For the text-containing cell, return its midpoint in (x, y) coordinate format. 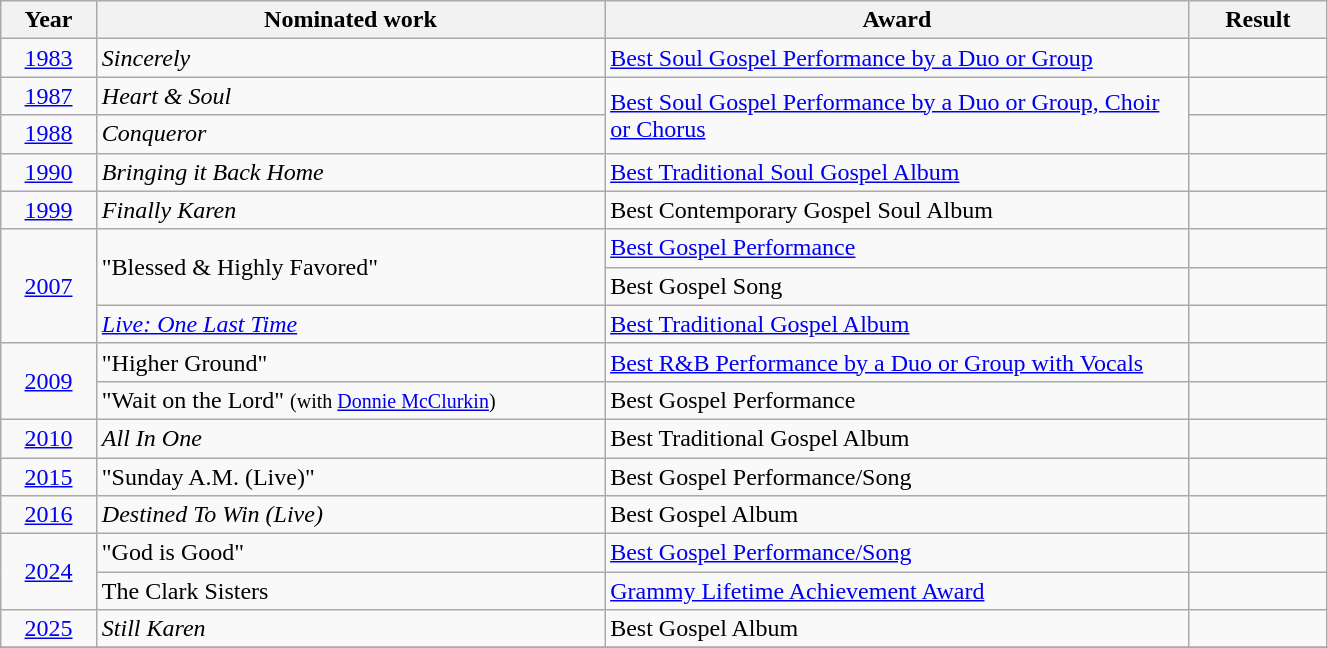
All In One (350, 438)
2015 (49, 477)
1987 (49, 96)
Result (1258, 20)
Best Traditional Soul Gospel Album (898, 172)
Best Contemporary Gospel Soul Album (898, 210)
Year (49, 20)
2024 (49, 572)
Best Gospel Song (898, 286)
2025 (49, 629)
"Wait on the Lord" (with Donnie McClurkin) (350, 400)
Best Soul Gospel Performance by a Duo or Group (898, 58)
"Sunday A.M. (Live)" (350, 477)
Still Karen (350, 629)
Sincerely (350, 58)
Best R&B Performance by a Duo or Group with Vocals (898, 362)
Destined To Win (Live) (350, 515)
"Higher Ground" (350, 362)
2007 (49, 286)
"God is Good" (350, 553)
Nominated work (350, 20)
Conqueror (350, 134)
Bringing it Back Home (350, 172)
1990 (49, 172)
1988 (49, 134)
Heart & Soul (350, 96)
"Blessed & Highly Favored" (350, 267)
Grammy Lifetime Achievement Award (898, 591)
Award (898, 20)
1999 (49, 210)
1983 (49, 58)
Finally Karen (350, 210)
2016 (49, 515)
2009 (49, 381)
2010 (49, 438)
The Clark Sisters (350, 591)
Best Soul Gospel Performance by a Duo or Group, Choir or Chorus (898, 115)
Live: One Last Time (350, 324)
